Provide the [x, y] coordinate of the cell's center where the given text is located.  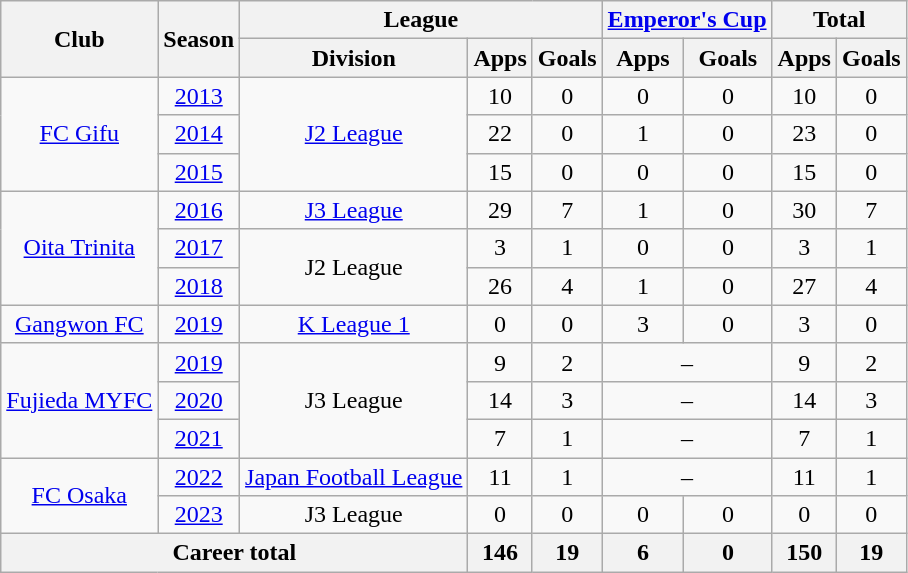
6 [643, 553]
23 [804, 134]
2013 [199, 96]
29 [500, 210]
2023 [199, 515]
146 [500, 553]
Season [199, 39]
27 [804, 286]
150 [804, 553]
2016 [199, 210]
FC Gifu [80, 134]
Career total [234, 553]
2018 [199, 286]
Japan Football League [354, 477]
2020 [199, 400]
K League 1 [354, 324]
Gangwon FC [80, 324]
2014 [199, 134]
2017 [199, 248]
Division [354, 58]
Fujieda MYFC [80, 400]
League [422, 20]
FC Osaka [80, 496]
2022 [199, 477]
Total [839, 20]
2021 [199, 438]
22 [500, 134]
Emperor's Cup [687, 20]
30 [804, 210]
2015 [199, 172]
26 [500, 286]
Club [80, 39]
Oita Trinita [80, 248]
